Return (X, Y) of the center of cell containing provided text 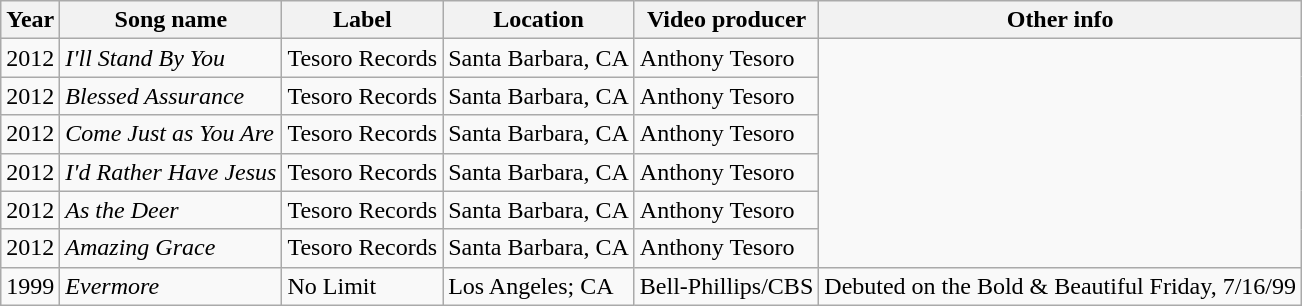
Come Just as You Are (171, 134)
As the Deer (171, 210)
Video producer (726, 20)
Amazing Grace (171, 248)
Other info (1060, 20)
Debuted on the Bold & Beautiful Friday, 7/16/99 (1060, 286)
Los Angeles; CA (539, 286)
Blessed Assurance (171, 96)
Year (30, 20)
Evermore (171, 286)
I'd Rather Have Jesus (171, 172)
No Limit (362, 286)
Bell-Phillips/CBS (726, 286)
1999 (30, 286)
Label (362, 20)
Location (539, 20)
I'll Stand By You (171, 58)
Song name (171, 20)
